Pinpoint the cell where the given text exists, returning its [X, Y] midpoint coordinate. 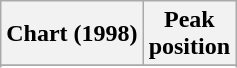
Peakposition [189, 34]
Chart (1998) [72, 34]
